Return (X, Y) of the center of cell containing provided text 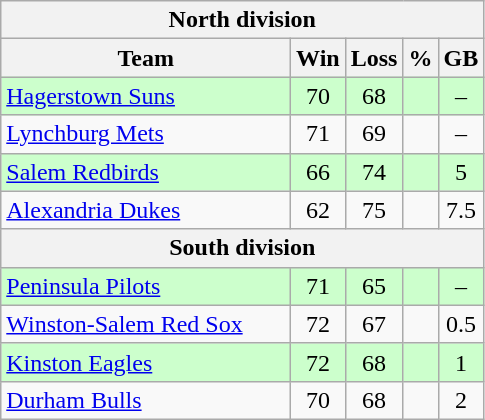
Hagerstown Suns (146, 96)
74 (374, 172)
75 (374, 210)
Kinston Eagles (146, 362)
GB (461, 58)
Win (318, 58)
Salem Redbirds (146, 172)
5 (461, 172)
Loss (374, 58)
Durham Bulls (146, 400)
Team (146, 58)
62 (318, 210)
65 (374, 286)
Lynchburg Mets (146, 134)
Alexandria Dukes (146, 210)
% (420, 58)
67 (374, 324)
1 (461, 362)
2 (461, 400)
North division (242, 20)
Winston-Salem Red Sox (146, 324)
Peninsula Pilots (146, 286)
7.5 (461, 210)
66 (318, 172)
South division (242, 248)
69 (374, 134)
0.5 (461, 324)
